Determine the [X, Y] coordinate at the center of the cell enclosing the given text.  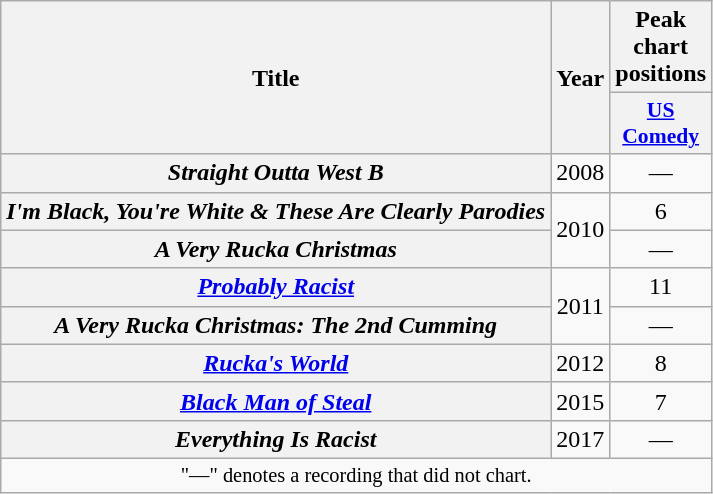
Rucka's World [276, 363]
2008 [580, 173]
2010 [580, 230]
Black Man of Steal [276, 401]
2017 [580, 439]
"—" denotes a recording that did not chart. [356, 475]
2015 [580, 401]
A Very Rucka Christmas: The 2nd Cumming [276, 325]
A Very Rucka Christmas [276, 249]
US Comedy [661, 124]
Probably Racist [276, 287]
6 [661, 211]
Title [276, 78]
2011 [580, 306]
Straight Outta West B [276, 173]
11 [661, 287]
7 [661, 401]
Peak chart positions [661, 47]
Everything Is Racist [276, 439]
2012 [580, 363]
I'm Black, You're White & These Are Clearly Parodies [276, 211]
Year [580, 78]
8 [661, 363]
